Extract the (x, y) coordinate from the center of the cell holding the provided text.  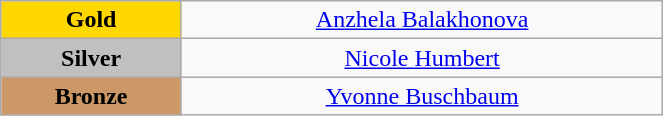
Gold (92, 20)
Anzhela Balakhonova (422, 20)
Bronze (92, 96)
Nicole Humbert (422, 58)
Silver (92, 58)
Yvonne Buschbaum (422, 96)
